Identify which cell holds the provided text, then report its (X, Y) central coordinate. 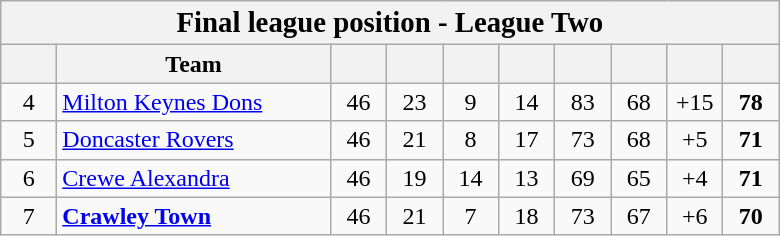
18 (527, 216)
65 (639, 178)
4 (29, 102)
Crawley Town (194, 216)
+15 (695, 102)
17 (527, 140)
13 (527, 178)
Doncaster Rovers (194, 140)
83 (583, 102)
69 (583, 178)
+5 (695, 140)
Final league position - League Two (390, 23)
67 (639, 216)
Crewe Alexandra (194, 178)
70 (751, 216)
5 (29, 140)
Team (194, 64)
9 (470, 102)
78 (751, 102)
+4 (695, 178)
19 (414, 178)
Milton Keynes Dons (194, 102)
+6 (695, 216)
6 (29, 178)
8 (470, 140)
23 (414, 102)
